Determine the [x, y] coordinate at the center of the cell enclosing the given text.  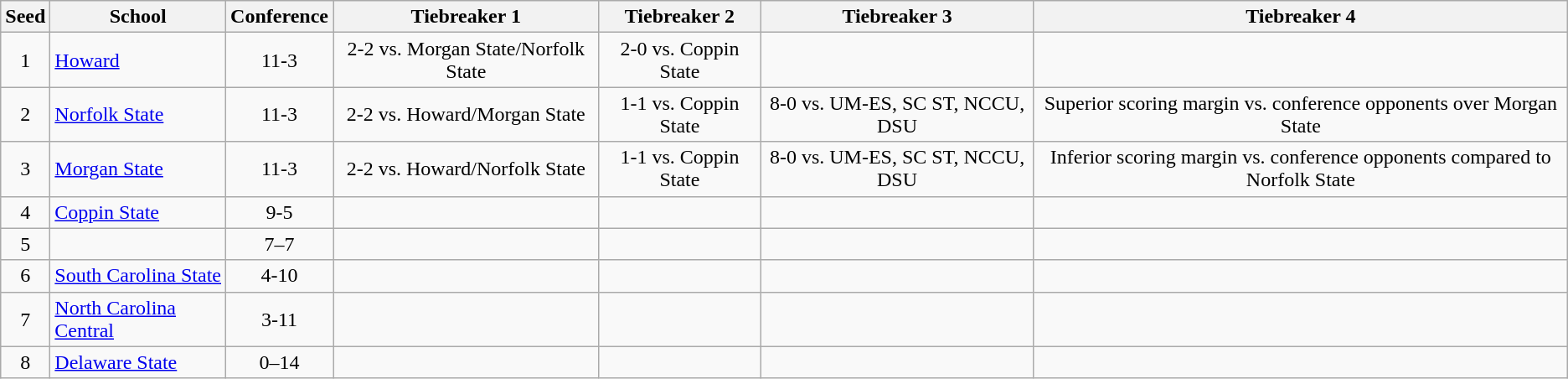
Delaware State [138, 362]
Superior scoring margin vs. conference opponents over Morgan State [1300, 114]
2-2 vs. Morgan State/Norfolk State [467, 60]
3 [25, 169]
School [138, 17]
3-11 [280, 319]
9-5 [280, 212]
7 [25, 319]
7–7 [280, 244]
0–14 [280, 362]
4 [25, 212]
Tiebreaker 2 [680, 17]
Inferior scoring margin vs. conference opponents compared to Norfolk State [1300, 169]
South Carolina State [138, 276]
4-10 [280, 276]
North Carolina Central [138, 319]
Norfolk State [138, 114]
Tiebreaker 3 [898, 17]
Conference [280, 17]
Coppin State [138, 212]
Seed [25, 17]
1 [25, 60]
2-0 vs. Coppin State [680, 60]
Tiebreaker 4 [1300, 17]
8 [25, 362]
6 [25, 276]
5 [25, 244]
2-2 vs. Howard/Morgan State [467, 114]
2 [25, 114]
Tiebreaker 1 [467, 17]
Howard [138, 60]
2-2 vs. Howard/Norfolk State [467, 169]
Morgan State [138, 169]
